Locate the cell with the specified text and output its (X, Y) center coordinate. 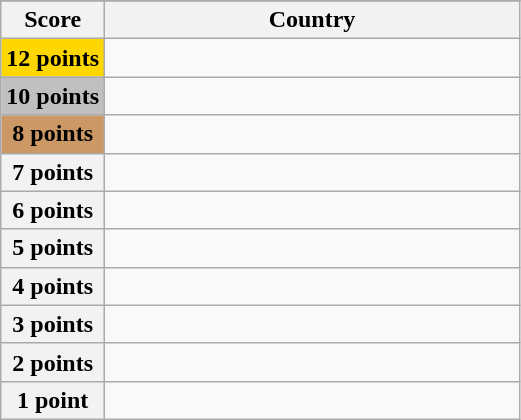
2 points (53, 362)
4 points (53, 286)
7 points (53, 172)
Score (53, 20)
8 points (53, 134)
3 points (53, 324)
1 point (53, 400)
12 points (53, 58)
Country (312, 20)
5 points (53, 248)
6 points (53, 210)
10 points (53, 96)
